Find where the given text appears and provide that cell's center as [x, y] coordinate. 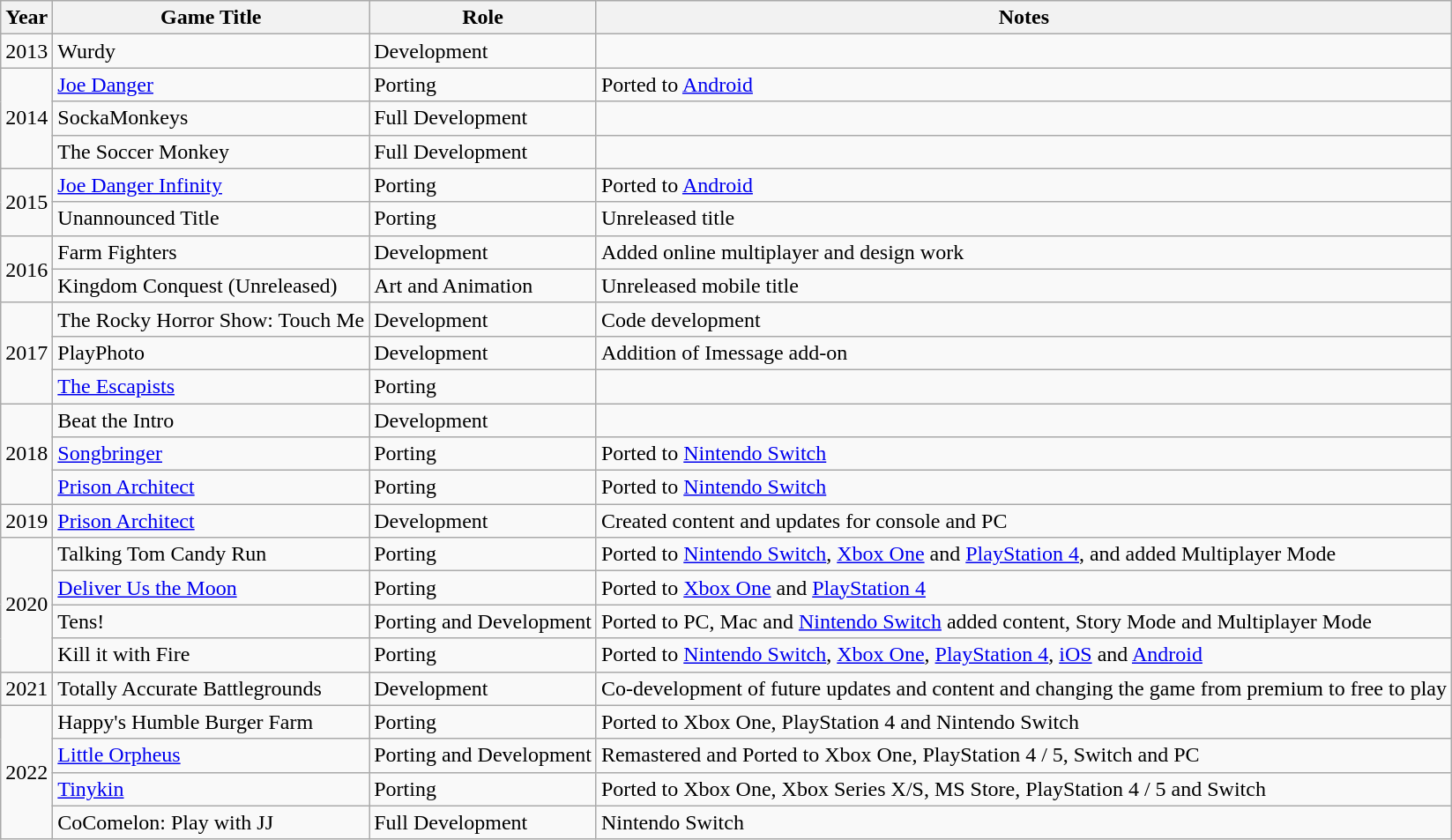
2015 [26, 202]
Game Title [212, 18]
PlayPhoto [212, 353]
Ported to Xbox One, PlayStation 4 and Nintendo Switch [1024, 722]
The Rocky Horror Show: Touch Me [212, 319]
Joe Danger Infinity [212, 185]
Remastered and Ported to Xbox One, PlayStation 4 / 5, Switch and PC [1024, 755]
Addition of Imessage add-on [1024, 353]
The Escapists [212, 386]
Deliver Us the Moon [212, 588]
Ported to Xbox One and PlayStation 4 [1024, 588]
Songbringer [212, 454]
Nintendo Switch [1024, 822]
Kingdom Conquest (Unreleased) [212, 286]
The Soccer Monkey [212, 152]
Talking Tom Candy Run [212, 554]
Happy's Humble Burger Farm [212, 722]
Year [26, 18]
Ported to Nintendo Switch, Xbox One, PlayStation 4, iOS and Android [1024, 655]
2019 [26, 521]
2020 [26, 605]
Unreleased title [1024, 219]
2022 [26, 772]
Ported to Xbox One, Xbox Series X/S, MS Store, PlayStation 4 / 5 and Switch [1024, 789]
2016 [26, 269]
Notes [1024, 18]
Unannounced Title [212, 219]
CoComelon: Play with JJ [212, 822]
Joe Danger [212, 85]
Beat the Intro [212, 420]
Unreleased mobile title [1024, 286]
2013 [26, 51]
2018 [26, 454]
Wurdy [212, 51]
Added online multiplayer and design work [1024, 252]
2021 [26, 688]
Kill it with Fire [212, 655]
Ported to Nintendo Switch, Xbox One and PlayStation 4, and added Multiplayer Mode [1024, 554]
Little Orpheus [212, 755]
Code development [1024, 319]
Totally Accurate Battlegrounds [212, 688]
Tens! [212, 621]
Co-development of future updates and content and changing the game from premium to free to play [1024, 688]
Art and Animation [483, 286]
2014 [26, 118]
Ported to PC, Mac and Nintendo Switch added content, Story Mode and Multiplayer Mode [1024, 621]
SockaMonkeys [212, 118]
Farm Fighters [212, 252]
Created content and updates for console and PC [1024, 521]
Tinykin [212, 789]
Role [483, 18]
2017 [26, 353]
